Scan for the cell matching the given text and deliver its (x, y) coordinate at center. 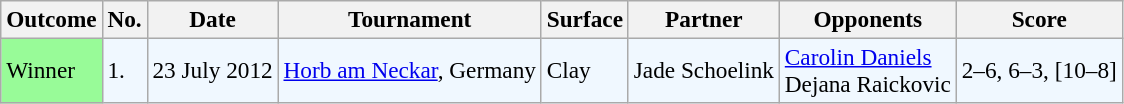
Tournament (410, 19)
Carolin Daniels Dejana Raickovic (868, 70)
Horb am Neckar, Germany (410, 70)
Date (212, 19)
No. (124, 19)
Outcome (52, 19)
2–6, 6–3, [10–8] (1039, 70)
Clay (584, 70)
Partner (704, 19)
Opponents (868, 19)
Score (1039, 19)
1. (124, 70)
23 July 2012 (212, 70)
Jade Schoelink (704, 70)
Winner (52, 70)
Surface (584, 19)
